Pinpoint the cell where the given text exists, returning its [X, Y] midpoint coordinate. 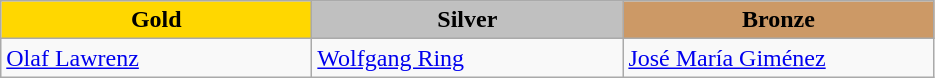
Bronze [778, 20]
José María Giménez [778, 58]
Gold [156, 20]
Olaf Lawrenz [156, 58]
Wolfgang Ring [468, 58]
Silver [468, 20]
